Scan for the cell matching the given text and deliver its (x, y) coordinate at center. 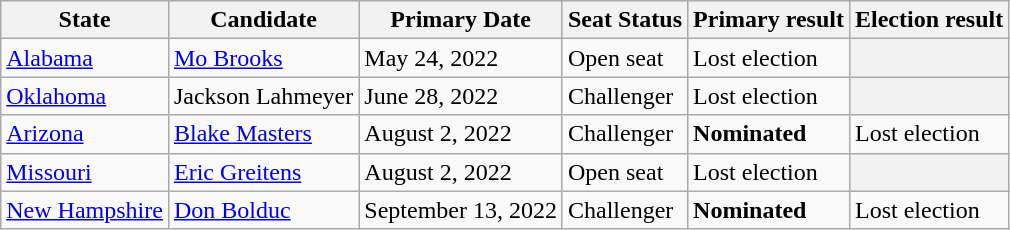
Blake Masters (263, 134)
Primary result (769, 20)
Primary Date (461, 20)
Seat Status (624, 20)
Oklahoma (85, 96)
June 28, 2022 (461, 96)
Eric Greitens (263, 172)
Missouri (85, 172)
State (85, 20)
Candidate (263, 20)
Alabama (85, 58)
May 24, 2022 (461, 58)
Election result (928, 20)
September 13, 2022 (461, 210)
Jackson Lahmeyer (263, 96)
Mo Brooks (263, 58)
Arizona (85, 134)
Don Bolduc (263, 210)
New Hampshire (85, 210)
